Provide the (x, y) coordinate of the cell's center where the given text is located.  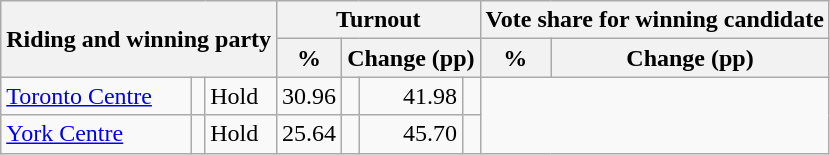
30.96 (310, 96)
41.98 (410, 96)
Riding and winning party (139, 39)
York Centre (96, 134)
25.64 (310, 134)
Vote share for winning candidate (654, 20)
45.70 (410, 134)
Toronto Centre (96, 96)
Turnout (378, 20)
